Detect which cell encompasses the target text, then output its [X, Y] center coordinate. 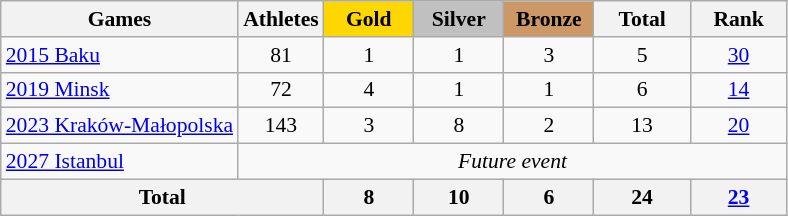
14 [738, 90]
Future event [512, 162]
23 [738, 197]
81 [281, 55]
Silver [459, 19]
Bronze [549, 19]
2027 Istanbul [120, 162]
10 [459, 197]
2015 Baku [120, 55]
Rank [738, 19]
2 [549, 126]
2023 Kraków-Małopolska [120, 126]
5 [642, 55]
4 [369, 90]
Gold [369, 19]
143 [281, 126]
Games [120, 19]
13 [642, 126]
2019 Minsk [120, 90]
24 [642, 197]
72 [281, 90]
30 [738, 55]
Athletes [281, 19]
20 [738, 126]
